Provide the [X, Y] coordinate of the cell's center where the given text is located.  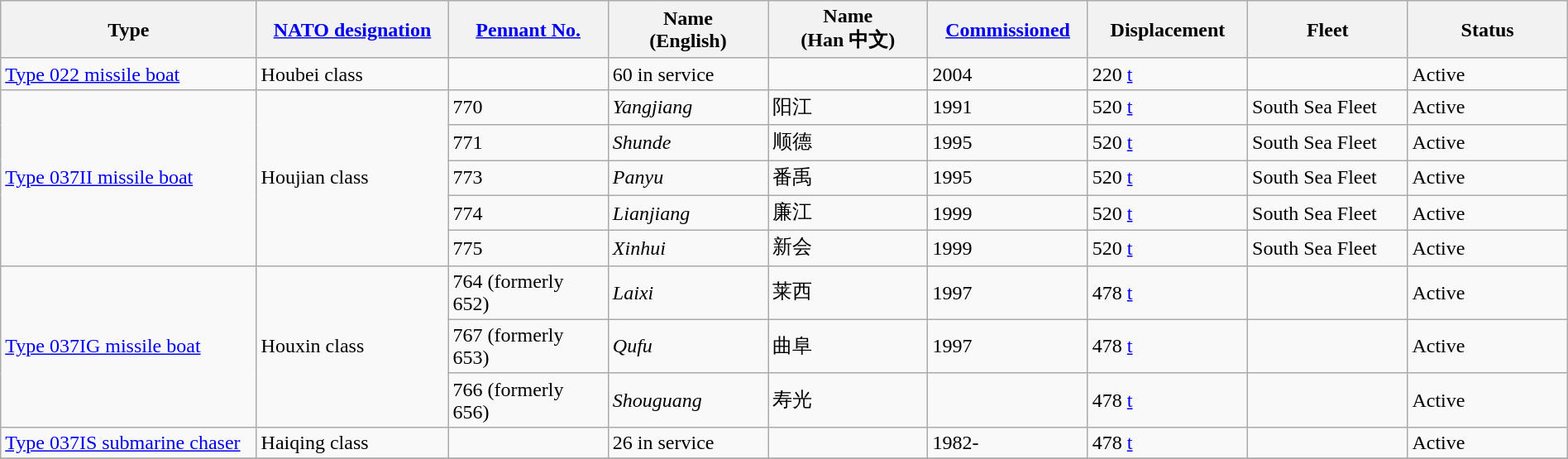
Commissioned [1007, 30]
Panyu [688, 179]
774 [528, 213]
Laixi [688, 293]
廉江 [849, 213]
60 in service [688, 74]
767 (formerly 653) [528, 346]
Type 037IG missile boat [129, 346]
26 in service [688, 442]
Lianjiang [688, 213]
773 [528, 179]
Houjian class [352, 177]
1982- [1007, 442]
Displacement [1168, 30]
2004 [1007, 74]
Status [1487, 30]
Name(Han 中文) [849, 30]
Houxin class [352, 346]
766 (formerly 656) [528, 400]
Haiqing class [352, 442]
Name(English) [688, 30]
Shunde [688, 142]
770 [528, 108]
Type 022 missile boat [129, 74]
Houbei class [352, 74]
Pennant No. [528, 30]
NATO designation [352, 30]
1991 [1007, 108]
Xinhui [688, 248]
775 [528, 248]
曲阜 [849, 346]
771 [528, 142]
阳江 [849, 108]
新会 [849, 248]
220 t [1168, 74]
Qufu [688, 346]
764 (formerly 652) [528, 293]
Yangjiang [688, 108]
番禹 [849, 179]
Shouguang [688, 400]
顺德 [849, 142]
Type 037II missile boat [129, 177]
寿光 [849, 400]
Type [129, 30]
莱西 [849, 293]
Fleet [1328, 30]
Type 037IS submarine chaser [129, 442]
